Find where the given text appears and provide that cell's center as (x, y) coordinate. 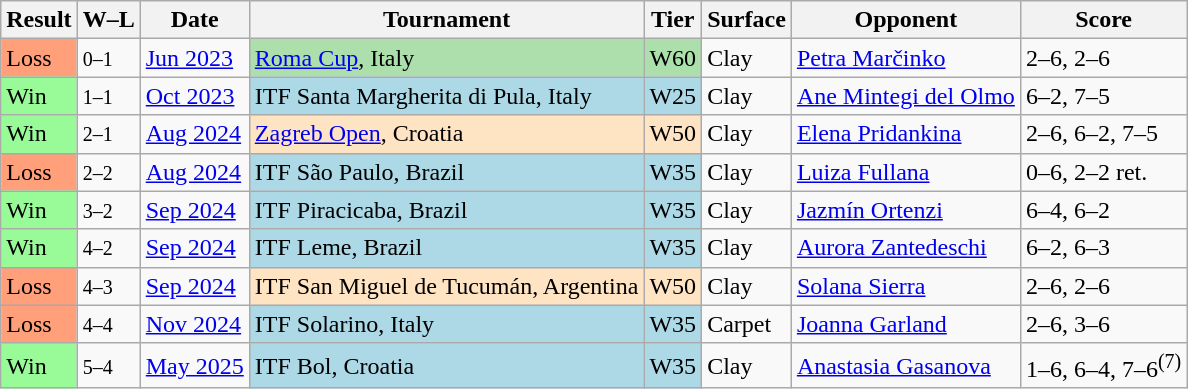
Solana Sierra (906, 286)
5–4 (108, 366)
1–6, 6–4, 7–6(7) (1103, 366)
2–2 (108, 172)
Elena Pridankina (906, 134)
Surface (747, 20)
Roma Cup, Italy (446, 58)
3–2 (108, 210)
ITF San Miguel de Tucumán, Argentina (446, 286)
Aurora Zantedeschi (906, 248)
Tournament (446, 20)
W25 (673, 96)
W–L (108, 20)
ITF Solarino, Italy (446, 324)
Score (1103, 20)
Carpet (747, 324)
Nov 2024 (194, 324)
2–1 (108, 134)
ITF Piracicaba, Brazil (446, 210)
2–6, 3–6 (1103, 324)
Petra Marčinko (906, 58)
2–6, 6–2, 7–5 (1103, 134)
4–4 (108, 324)
Opponent (906, 20)
6–4, 6–2 (1103, 210)
1–1 (108, 96)
Luiza Fullana (906, 172)
0–6, 2–2 ret. (1103, 172)
Result (39, 20)
ITF Bol, Croatia (446, 366)
W60 (673, 58)
ITF Leme, Brazil (446, 248)
Joanna Garland (906, 324)
Date (194, 20)
Tier (673, 20)
Anastasia Gasanova (906, 366)
6–2, 7–5 (1103, 96)
Zagreb Open, Croatia (446, 134)
0–1 (108, 58)
6–2, 6–3 (1103, 248)
Ane Mintegi del Olmo (906, 96)
Jun 2023 (194, 58)
ITF Santa Margherita di Pula, Italy (446, 96)
4–3 (108, 286)
4–2 (108, 248)
May 2025 (194, 366)
ITF São Paulo, Brazil (446, 172)
Jazmín Ortenzi (906, 210)
Oct 2023 (194, 96)
